Locate the cell with the specified text and output its [x, y] center coordinate. 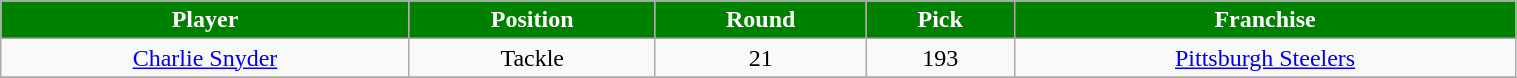
Franchise [1265, 20]
Position [532, 20]
Pick [940, 20]
Round [760, 20]
Pittsburgh Steelers [1265, 58]
Player [205, 20]
193 [940, 58]
Tackle [532, 58]
21 [760, 58]
Charlie Snyder [205, 58]
